Output the (X, Y) coordinate of the center of the cell containing the given text.  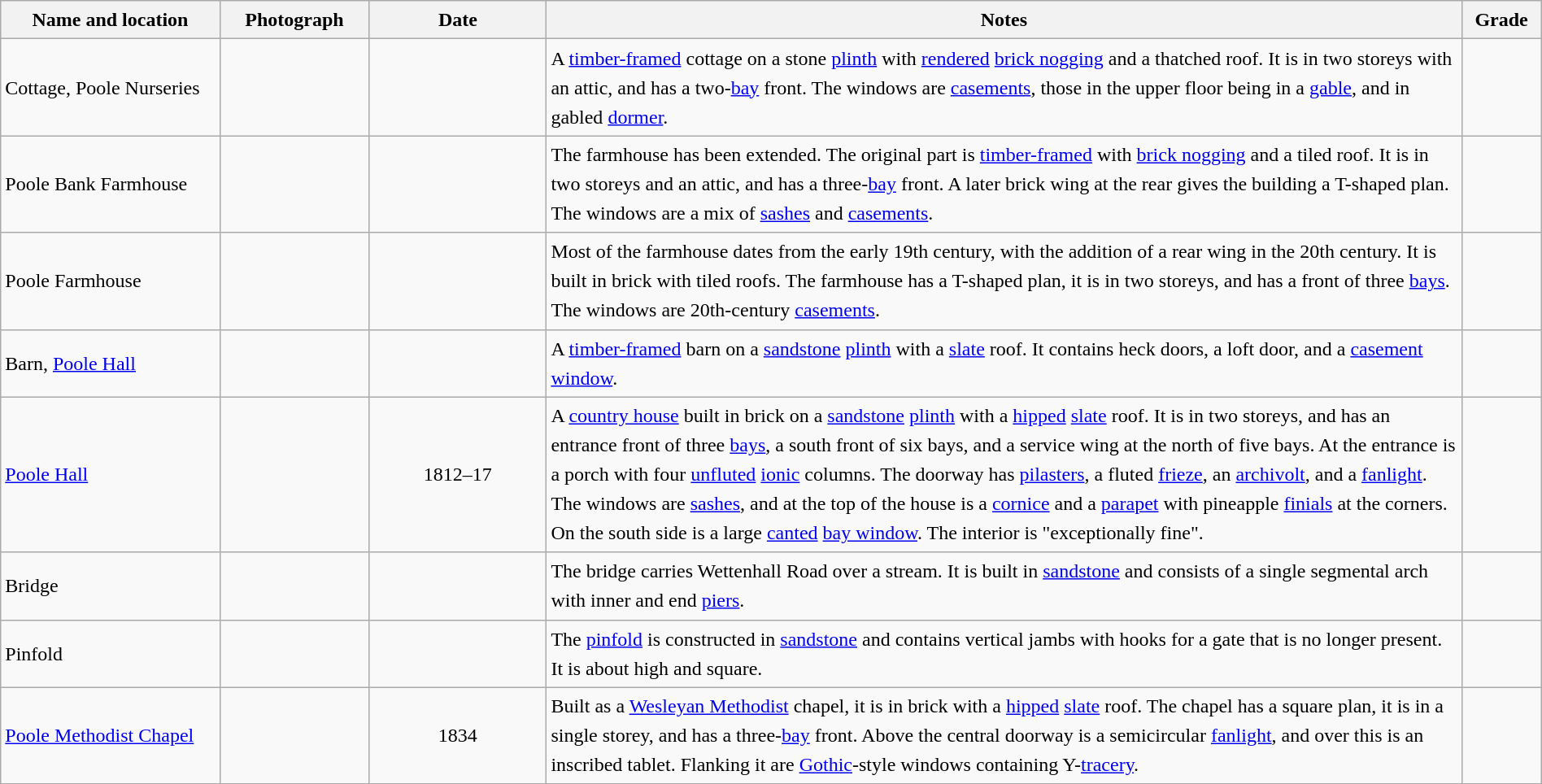
Poole Farmhouse (111, 281)
Name and location (111, 20)
Bridge (111, 586)
Notes (1004, 20)
The bridge carries Wettenhall Road over a stream. It is built in sandstone and consists of a single segmental arch with inner and end piers. (1004, 586)
Date (458, 20)
Photograph (294, 20)
Poole Hall (111, 475)
1834 (458, 735)
Cottage, Poole Nurseries (111, 88)
A timber-framed barn on a sandstone plinth with a slate roof. It contains heck doors, a loft door, and a casement window. (1004, 363)
Grade (1501, 20)
Poole Methodist Chapel (111, 735)
1812–17 (458, 475)
The pinfold is constructed in sandstone and contains vertical jambs with hooks for a gate that is no longer present. It is about high and square. (1004, 654)
Poole Bank Farmhouse (111, 184)
Barn, Poole Hall (111, 363)
Pinfold (111, 654)
